Output the (X, Y) coordinate of the center of the cell containing the given text.  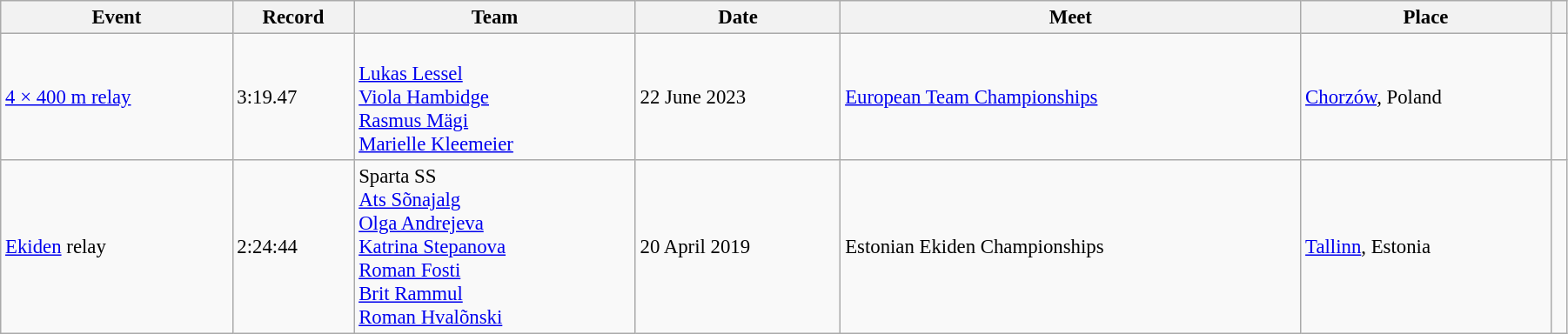
Sparta SSAts SõnajalgOlga AndrejevaKatrina StepanovaRoman FostiBrit RammulRoman Hvalõnski (494, 247)
Chorzów, Poland (1425, 97)
Record (293, 17)
3:19.47 (293, 97)
Tallinn, Estonia (1425, 247)
4 × 400 m relay (117, 97)
Place (1425, 17)
Date (738, 17)
20 April 2019 (738, 247)
Lukas LesselViola HambidgeRasmus MägiMarielle Kleemeier (494, 97)
22 June 2023 (738, 97)
Event (117, 17)
Team (494, 17)
2:24:44 (293, 247)
European Team Championships (1070, 97)
Estonian Ekiden Championships (1070, 247)
Ekiden relay (117, 247)
Meet (1070, 17)
